Extract the [x, y] coordinate from the center of the cell holding the provided text.  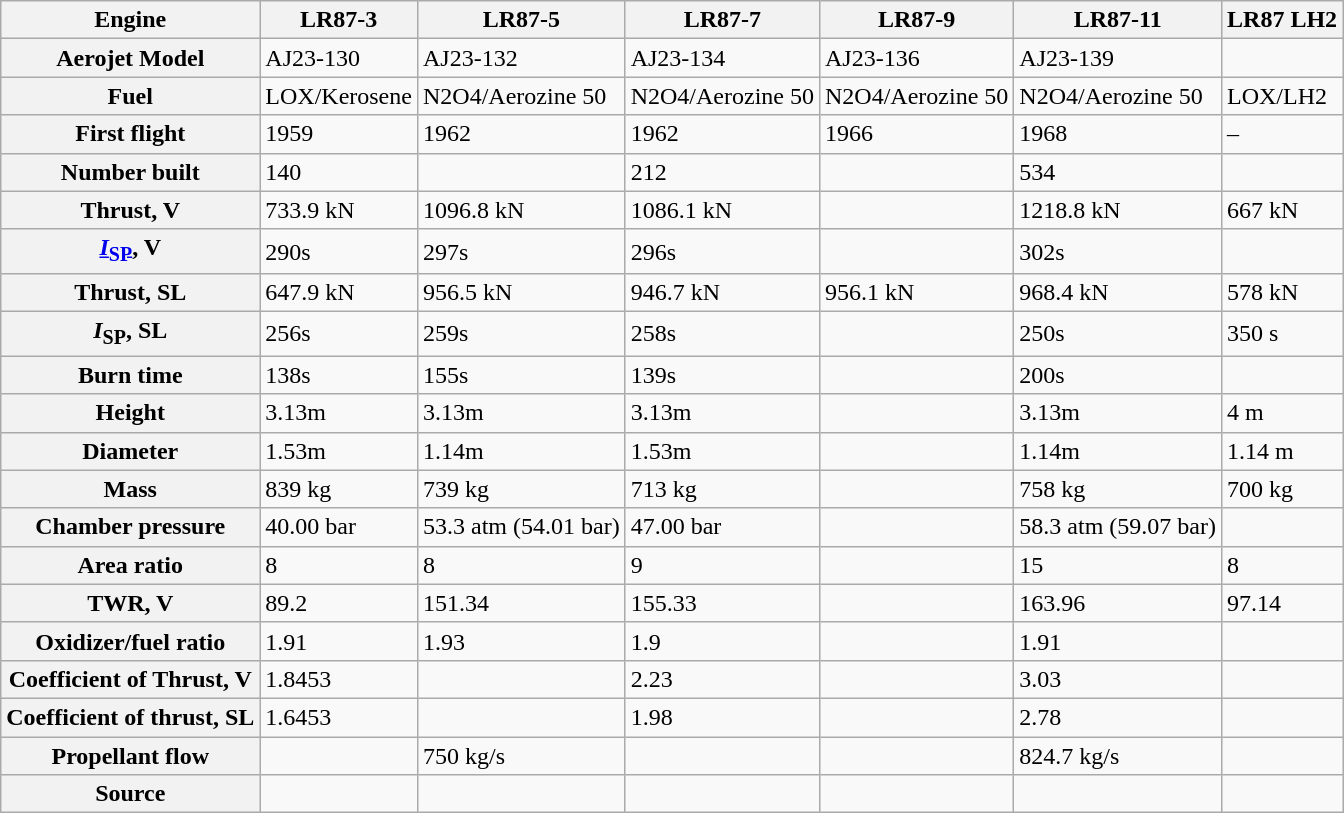
739 kg [521, 489]
350 s [1282, 334]
750 kg/s [521, 755]
4 m [1282, 413]
200s [1118, 375]
15 [1118, 565]
667 kN [1282, 210]
Source [130, 794]
AJ23-139 [1118, 58]
LR87-11 [1118, 20]
140 [339, 172]
1968 [1118, 134]
1096.8 kN [521, 210]
258s [722, 334]
824.7 kg/s [1118, 755]
259s [521, 334]
First flight [130, 134]
9 [722, 565]
296s [722, 251]
713 kg [722, 489]
Oxidizer/fuel ratio [130, 641]
163.96 [1118, 603]
1218.8 kN [1118, 210]
ISP, SL [130, 334]
LOX/LH2 [1282, 96]
2.23 [722, 679]
Engine [130, 20]
839 kg [339, 489]
53.3 atm (54.01 bar) [521, 527]
89.2 [339, 603]
97.14 [1282, 603]
LOX/Kerosene [339, 96]
Burn time [130, 375]
LR87-5 [521, 20]
534 [1118, 172]
155s [521, 375]
1.8453 [339, 679]
LR87 LH2 [1282, 20]
AJ23-130 [339, 58]
151.34 [521, 603]
578 kN [1282, 292]
Thrust, SL [130, 292]
968.4 kN [1118, 292]
Number built [130, 172]
2.78 [1118, 717]
AJ23-134 [722, 58]
LR87-9 [916, 20]
Mass [130, 489]
155.33 [722, 603]
1.9 [722, 641]
946.7 kN [722, 292]
AJ23-132 [521, 58]
647.9 kN [339, 292]
Thrust, V [130, 210]
47.00 bar [722, 527]
40.00 bar [339, 527]
733.9 kN [339, 210]
1959 [339, 134]
1.98 [722, 717]
TWR, V [130, 603]
1966 [916, 134]
58.3 atm (59.07 bar) [1118, 527]
290s [339, 251]
LR87-3 [339, 20]
1.6453 [339, 717]
297s [521, 251]
AJ23-136 [916, 58]
Chamber pressure [130, 527]
250s [1118, 334]
– [1282, 134]
212 [722, 172]
956.1 kN [916, 292]
1086.1 kN [722, 210]
Diameter [130, 451]
758 kg [1118, 489]
Coefficient of Thrust, V [130, 679]
Area ratio [130, 565]
700 kg [1282, 489]
138s [339, 375]
256s [339, 334]
956.5 kN [521, 292]
1.14 m [1282, 451]
302s [1118, 251]
Height [130, 413]
Coefficient of thrust, SL [130, 717]
Fuel [130, 96]
1.93 [521, 641]
ISP, V [130, 251]
139s [722, 375]
Propellant flow [130, 755]
3.03 [1118, 679]
LR87-7 [722, 20]
Aerojet Model [130, 58]
